Capture the cell that displays the provided text and extract its (X, Y) central coordinate. 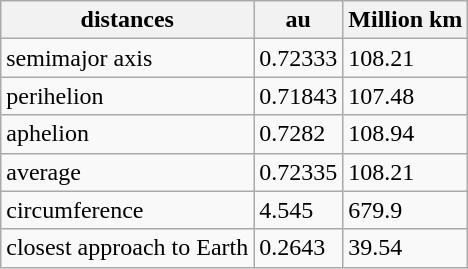
au (298, 20)
0.2643 (298, 248)
average (128, 172)
semimajor axis (128, 58)
0.72333 (298, 58)
0.7282 (298, 134)
108.94 (406, 134)
circumference (128, 210)
perihelion (128, 96)
closest approach to Earth (128, 248)
4.545 (298, 210)
Million km (406, 20)
distances (128, 20)
aphelion (128, 134)
0.71843 (298, 96)
107.48 (406, 96)
39.54 (406, 248)
679.9 (406, 210)
0.72335 (298, 172)
